Capture the cell that displays the provided text and extract its (x, y) central coordinate. 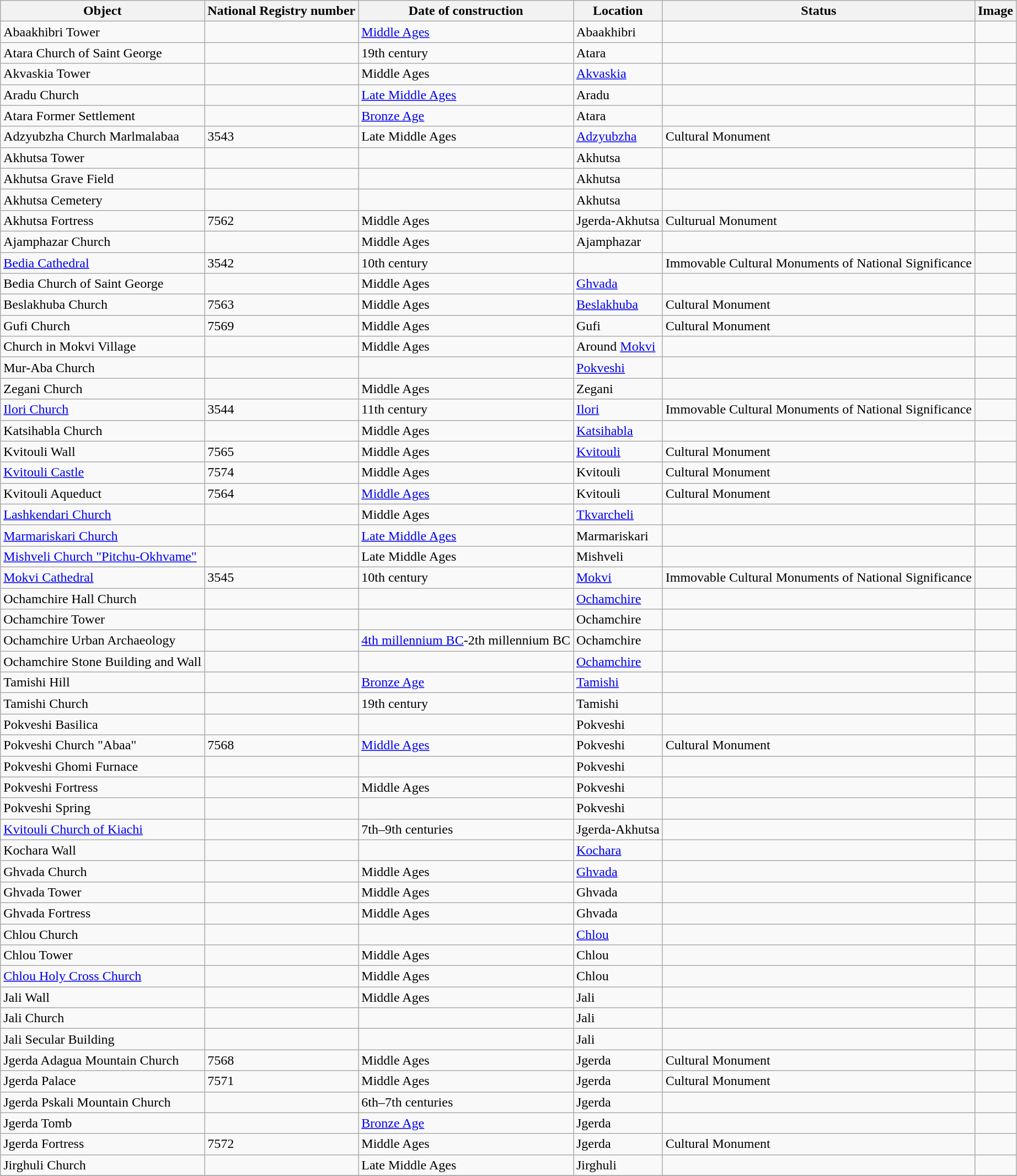
Tkvarcheli (618, 514)
Chlou Holy Cross Church (103, 976)
Pokveshi Fortress (103, 787)
Kvitouli Aqueduct (103, 493)
3545 (281, 577)
Bedia Church of Saint George (103, 284)
Kvitouli Wall (103, 452)
Pokveshi Ghomi Furnace (103, 766)
Mokvi (618, 577)
Tamishi Hill (103, 683)
Adzyubzha Church Marlmalabaa (103, 137)
6th–7th centuries (466, 1102)
Pokveshi Church "Abaa" (103, 745)
Around Mokvi (618, 347)
11th century (466, 410)
7574 (281, 472)
Date of construction (466, 11)
4th millennium BC-2th millennium BC (466, 641)
Kochara Wall (103, 850)
Kochara (618, 850)
Church in Mokvi Village (103, 347)
Image (995, 11)
7562 (281, 221)
7572 (281, 1144)
Jgerda Tomb (103, 1123)
7564 (281, 493)
Jirghuli Church (103, 1165)
National Registry number (281, 11)
Ilori Church (103, 410)
Zegani Church (103, 389)
Akvaskia (618, 74)
Akhutsa Cemetery (103, 200)
Ghvada Church (103, 871)
Culturual Monument (818, 221)
7569 (281, 326)
Jgerda Adagua Mountain Church (103, 1060)
Ajamphazar Church (103, 241)
Object (103, 11)
Gufi Church (103, 326)
Akhutsa Grave Field (103, 179)
Jali Secular Building (103, 1039)
Ochamchire Urban Archaeology (103, 641)
Marmariskari (618, 535)
Akhutsa Tower (103, 158)
Katsihabla Church (103, 431)
Beslakhuba Church (103, 305)
Ochamchire Tower (103, 620)
Abaakhibri Tower (103, 32)
Katsihabla (618, 431)
7th–9th centuries (466, 829)
Marmariskari Church (103, 535)
3543 (281, 137)
Gufi (618, 326)
Jali Church (103, 1018)
Mokvi Cathedral (103, 577)
Abaakhibri (618, 32)
Ochamchire Hall Church (103, 598)
Pokveshi Basilica (103, 724)
Chlou Church (103, 935)
Atara Church of Saint George (103, 53)
Mishveli (618, 556)
Beslakhuba (618, 305)
7563 (281, 305)
Jgerda Fortress (103, 1144)
Bedia Cathedral (103, 263)
Akhutsa Fortress (103, 221)
Chlou Tower (103, 955)
Ghvada Fortress (103, 913)
3542 (281, 263)
Akvaskia Tower (103, 74)
Mishveli Church "Pitchu-Okhvame" (103, 556)
Lashkendari Church (103, 514)
Adzyubzha (618, 137)
Location (618, 11)
Jali Wall (103, 997)
Kvitouli Church of Kiachi (103, 829)
Ajamphazar (618, 241)
Ghvada Tower (103, 892)
Ilori (618, 410)
Status (818, 11)
Tamishi Church (103, 704)
Atara Former Settlement (103, 116)
Pokveshi Spring (103, 808)
Aradu Church (103, 95)
Kvitouli Castle (103, 472)
Mur-Aba Church (103, 368)
7571 (281, 1081)
Jgerda Palace (103, 1081)
Jirghuli (618, 1165)
Jgerda Pskali Mountain Church (103, 1102)
Aradu (618, 95)
Ochamchire Stone Building and Wall (103, 662)
7565 (281, 452)
3544 (281, 410)
Zegani (618, 389)
